Scan for the cell matching the given text and deliver its (X, Y) coordinate at center. 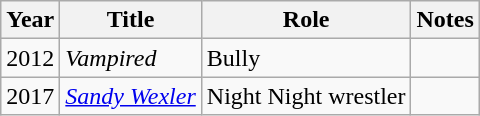
Year (30, 20)
Night Night wrestler (306, 96)
2012 (30, 58)
Title (130, 20)
2017 (30, 96)
Vampired (130, 58)
Role (306, 20)
Sandy Wexler (130, 96)
Bully (306, 58)
Notes (445, 20)
